Scan for the cell matching the given text and deliver its [X, Y] coordinate at center. 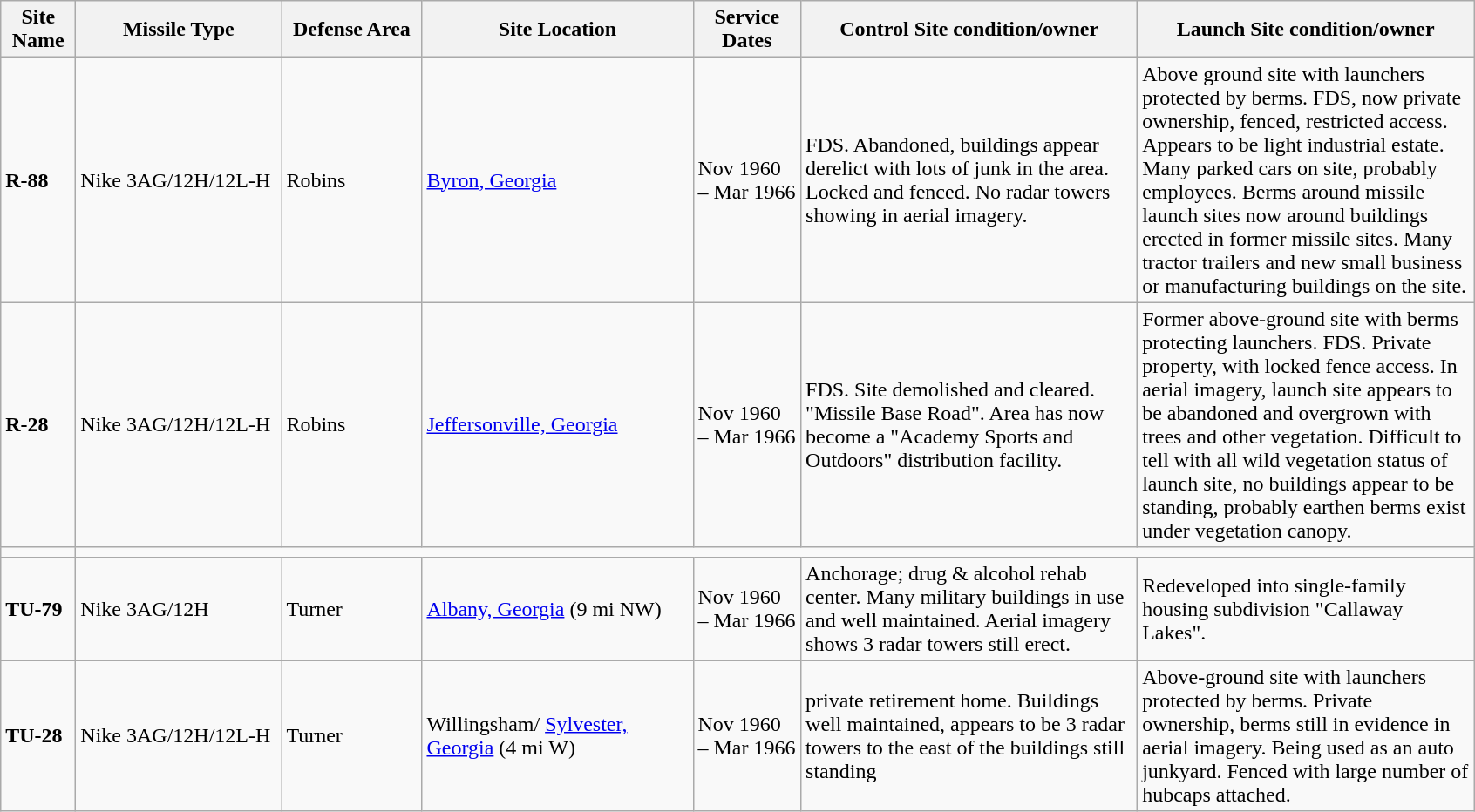
Missile Type [179, 30]
Site Name [38, 30]
Site Location [558, 30]
Service Dates [747, 30]
Willingsham/ Sylvester, Georgia (4 mi W) [558, 735]
R-28 [38, 425]
Byron, Georgia [558, 179]
FDS. Site demolished and cleared. "Missile Base Road". Area has now become a "Academy Sports and Outdoors" distribution facility. [969, 425]
Jeffersonville, Georgia [558, 425]
private retirement home. Buildings well maintained, appears to be 3 radar towers to the east of the buildings still standing [969, 735]
TU-79 [38, 608]
Control Site condition/owner [969, 30]
R-88 [38, 179]
Nike 3AG/12H [179, 608]
TU-28 [38, 735]
Defense Area [352, 30]
Redeveloped into single-family housing subdivision "Callaway Lakes". [1306, 608]
Launch Site condition/owner [1306, 30]
Anchorage; drug & alcohol rehab center. Many military buildings in use and well maintained. Aerial imagery shows 3 radar towers still erect. [969, 608]
FDS. Abandoned, buildings appear derelict with lots of junk in the area. Locked and fenced. No radar towers showing in aerial imagery. [969, 179]
Albany, Georgia (9 mi NW) [558, 608]
